Detect which cell encompasses the target text, then output its [x, y] center coordinate. 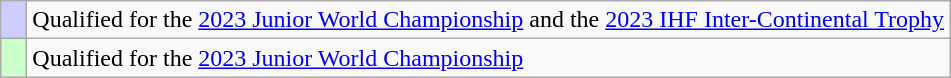
Qualified for the 2023 Junior World Championship and the 2023 IHF Inter-Continental Trophy [488, 20]
Qualified for the 2023 Junior World Championship [488, 58]
